Return [X, Y] of the center of cell containing provided text 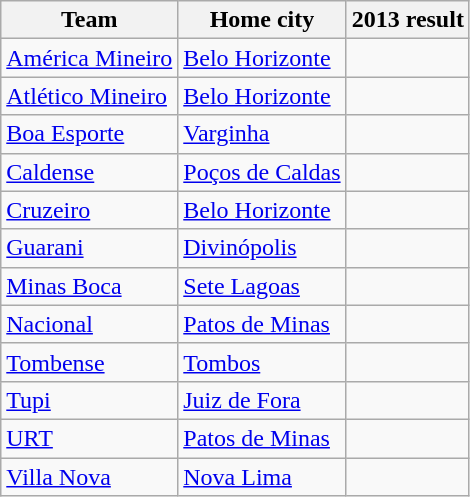
Varginha [262, 134]
Tombense [90, 362]
Minas Boca [90, 286]
América Mineiro [90, 58]
Nova Lima [262, 477]
Atlético Mineiro [90, 96]
Cruzeiro [90, 210]
Nacional [90, 324]
Tombos [262, 362]
Home city [262, 20]
Caldense [90, 172]
2013 result [408, 20]
Villa Nova [90, 477]
Team [90, 20]
Boa Esporte [90, 134]
Juiz de Fora [262, 400]
Divinópolis [262, 248]
Guarani [90, 248]
Sete Lagoas [262, 286]
Tupi [90, 400]
URT [90, 438]
Poços de Caldas [262, 172]
